Find where the given text appears and provide that cell's center as (x, y) coordinate. 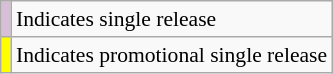
Indicates promotional single release (172, 55)
Indicates single release (172, 19)
